Return [x, y] of the center of cell containing provided text 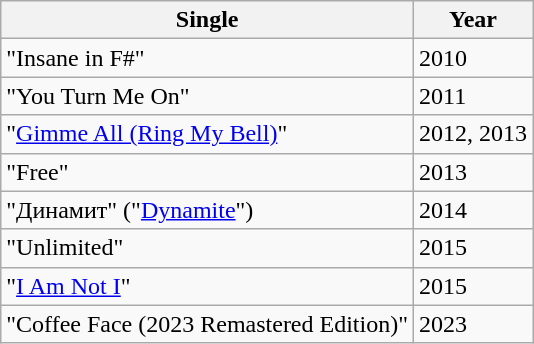
2012, 2013 [474, 134]
Year [474, 20]
2023 [474, 324]
"Free" [208, 172]
2014 [474, 210]
"Gimme All (Ring My Bell)" [208, 134]
"Coffee Face (2023 Remastered Edition)" [208, 324]
2010 [474, 58]
"You Turn Me On" [208, 96]
"Динамит" ("Dynamite") [208, 210]
Single [208, 20]
"Insane in F#" [208, 58]
2013 [474, 172]
"I Am Not I" [208, 286]
"Unlimited" [208, 248]
2011 [474, 96]
